Pinpoint the cell where the given text exists, returning its [x, y] midpoint coordinate. 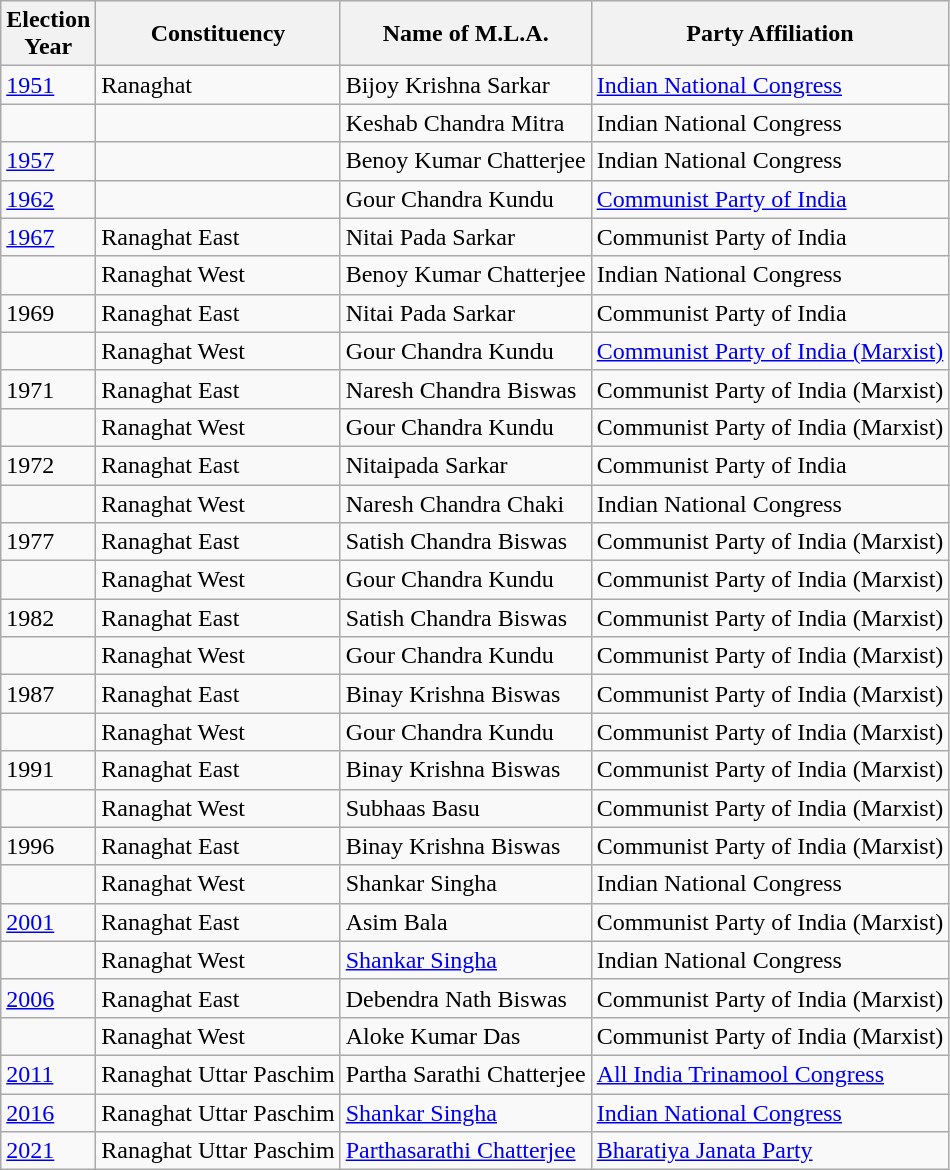
Nitaipada Sarkar [466, 465]
2006 [48, 998]
Naresh Chandra Biswas [466, 389]
1971 [48, 389]
1982 [48, 618]
1972 [48, 465]
Party Affiliation [770, 34]
Debendra Nath Biswas [466, 998]
Election Year [48, 34]
2001 [48, 922]
Subhaas Basu [466, 808]
All India Trinamool Congress [770, 1074]
1951 [48, 85]
1991 [48, 770]
1987 [48, 694]
2021 [48, 1151]
1962 [48, 199]
Bharatiya Janata Party [770, 1151]
1969 [48, 313]
Aloke Kumar Das [466, 1036]
Keshab Chandra Mitra [466, 123]
1977 [48, 542]
Partha Sarathi Chatterjee [466, 1074]
2011 [48, 1074]
1957 [48, 161]
Naresh Chandra Chaki [466, 503]
1996 [48, 846]
Bijoy Krishna Sarkar [466, 85]
Ranaghat [218, 85]
1967 [48, 237]
Constituency [218, 34]
Name of M.L.A. [466, 34]
Parthasarathi Chatterjee [466, 1151]
2016 [48, 1113]
Asim Bala [466, 922]
